Search for the cell housing the specified text and yield its [x, y] center coordinate. 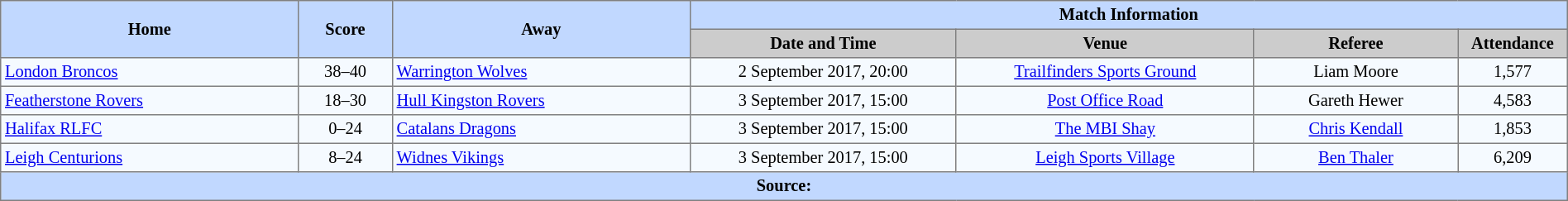
Leigh Centurions [150, 157]
1,577 [1513, 72]
Ben Thaler [1355, 157]
Home [150, 30]
Trailfinders Sports Ground [1105, 72]
38–40 [346, 72]
Match Information [1128, 15]
Hull Kingston Rovers [541, 100]
0–24 [346, 129]
1,853 [1513, 129]
Liam Moore [1355, 72]
Featherstone Rovers [150, 100]
Chris Kendall [1355, 129]
4,583 [1513, 100]
Score [346, 30]
Source: [784, 186]
Venue [1105, 43]
Away [541, 30]
Halifax RLFC [150, 129]
London Broncos [150, 72]
2 September 2017, 20:00 [823, 72]
The MBI Shay [1105, 129]
Attendance [1513, 43]
Referee [1355, 43]
Leigh Sports Village [1105, 157]
Date and Time [823, 43]
Widnes Vikings [541, 157]
8–24 [346, 157]
18–30 [346, 100]
Warrington Wolves [541, 72]
6,209 [1513, 157]
Post Office Road [1105, 100]
Catalans Dragons [541, 129]
Gareth Hewer [1355, 100]
